For the text-containing cell, return its midpoint in (x, y) coordinate format. 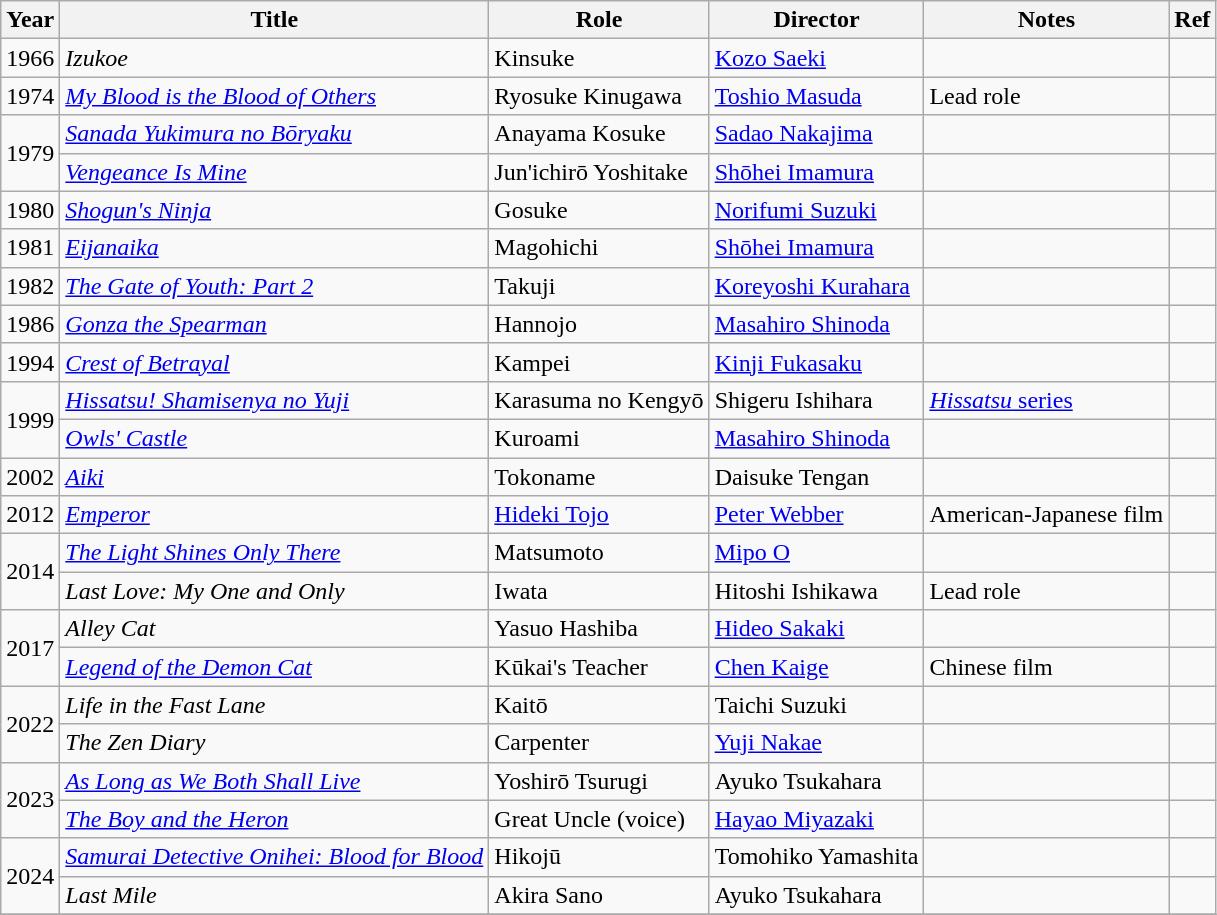
Toshio Masuda (816, 96)
Kinji Fukasaku (816, 362)
Kaitō (599, 705)
Role (599, 20)
Jun'ichirō Yoshitake (599, 172)
Ref (1192, 20)
Emperor (274, 515)
Mipo O (816, 553)
1982 (30, 286)
Daisuke Tengan (816, 477)
Gosuke (599, 210)
The Boy and the Heron (274, 819)
Chen Kaige (816, 667)
Vengeance Is Mine (274, 172)
Hikojū (599, 857)
Hitoshi Ishikawa (816, 591)
Sadao Nakajima (816, 134)
Peter Webber (816, 515)
Aiki (274, 477)
Owls' Castle (274, 438)
Gonza the Spearman (274, 324)
Samurai Detective Onihei: Blood for Blood (274, 857)
Last Love: My One and Only (274, 591)
Year (30, 20)
1979 (30, 153)
2017 (30, 648)
Hideki Tojo (599, 515)
Eijanaika (274, 248)
Kozo Saeki (816, 58)
Title (274, 20)
Koreyoshi Kurahara (816, 286)
2012 (30, 515)
1986 (30, 324)
2002 (30, 477)
2022 (30, 724)
Hideo Sakaki (816, 629)
Hissatsu series (1046, 400)
2023 (30, 800)
Notes (1046, 20)
Izukoe (274, 58)
The Light Shines Only There (274, 553)
As Long as We Both Shall Live (274, 781)
American-Japanese film (1046, 515)
Hayao Miyazaki (816, 819)
The Zen Diary (274, 743)
The Gate of Youth: Part 2 (274, 286)
1966 (30, 58)
Karasuma no Kengyō (599, 400)
Life in the Fast Lane (274, 705)
Hannojo (599, 324)
Tokoname (599, 477)
Magohichi (599, 248)
Carpenter (599, 743)
Tomohiko Yamashita (816, 857)
Ryosuke Kinugawa (599, 96)
Shogun's Ninja (274, 210)
Iwata (599, 591)
Chinese film (1046, 667)
Director (816, 20)
Kampei (599, 362)
Yasuo Hashiba (599, 629)
Yoshirō Tsurugi (599, 781)
Kinsuke (599, 58)
1999 (30, 419)
Great Uncle (voice) (599, 819)
Legend of the Demon Cat (274, 667)
Alley Cat (274, 629)
1980 (30, 210)
Taichi Suzuki (816, 705)
Akira Sano (599, 895)
Norifumi Suzuki (816, 210)
Yuji Nakae (816, 743)
1994 (30, 362)
Takuji (599, 286)
1974 (30, 96)
Kuroami (599, 438)
1981 (30, 248)
2024 (30, 876)
Matsumoto (599, 553)
Sanada Yukimura no Bōryaku (274, 134)
My Blood is the Blood of Others (274, 96)
Anayama Kosuke (599, 134)
2014 (30, 572)
Crest of Betrayal (274, 362)
Shigeru Ishihara (816, 400)
Hissatsu! Shamisenya no Yuji (274, 400)
Kūkai's Teacher (599, 667)
Last Mile (274, 895)
